Identify which cell holds the provided text, then report its [X, Y] central coordinate. 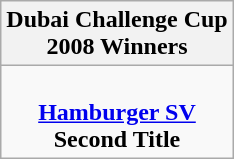
Hamburger SVSecond Title [117, 112]
Dubai Challenge Cup2008 Winners [117, 34]
